Return the (X, Y) coordinate for the center point of the cell that contains the specified text.  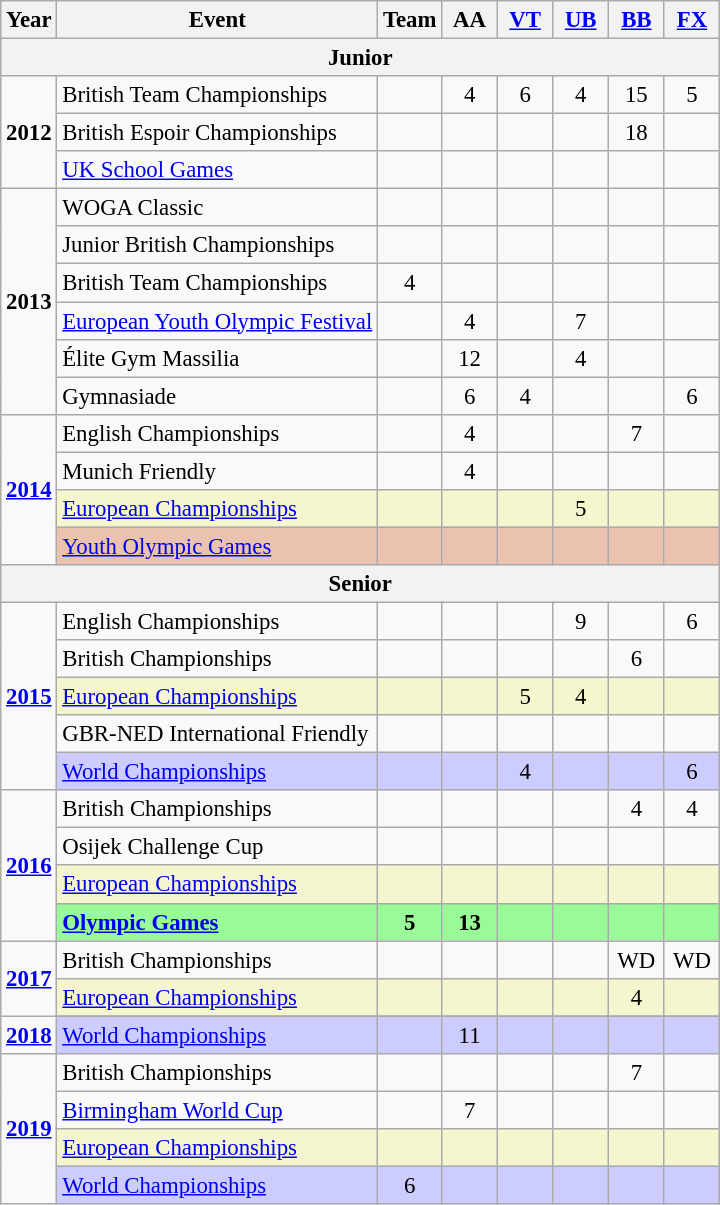
Youth Olympic Games (218, 546)
18 (637, 133)
Junior (360, 58)
FX (692, 20)
11 (470, 1035)
Senior (360, 584)
Event (218, 20)
WOGA Classic (218, 208)
Munich Friendly (218, 471)
GBR-NED International Friendly (218, 734)
12 (470, 358)
2012 (29, 132)
UK School Games (218, 170)
2019 (29, 1129)
AA (470, 20)
2017 (29, 978)
Gymnasiade (218, 396)
British Espoir Championships (218, 133)
BB (637, 20)
15 (637, 95)
2013 (29, 302)
European Youth Olympic Festival (218, 321)
Birmingham World Cup (218, 1110)
Olympic Games (218, 922)
VT (525, 20)
13 (470, 922)
Team (410, 20)
Élite Gym Massilia (218, 358)
2014 (29, 489)
2018 (29, 1035)
2015 (29, 696)
Junior British Championships (218, 245)
2016 (29, 865)
UB (581, 20)
9 (581, 621)
Osijek Challenge Cup (218, 847)
Year (29, 20)
